Scan for the cell matching the given text and deliver its (X, Y) coordinate at center. 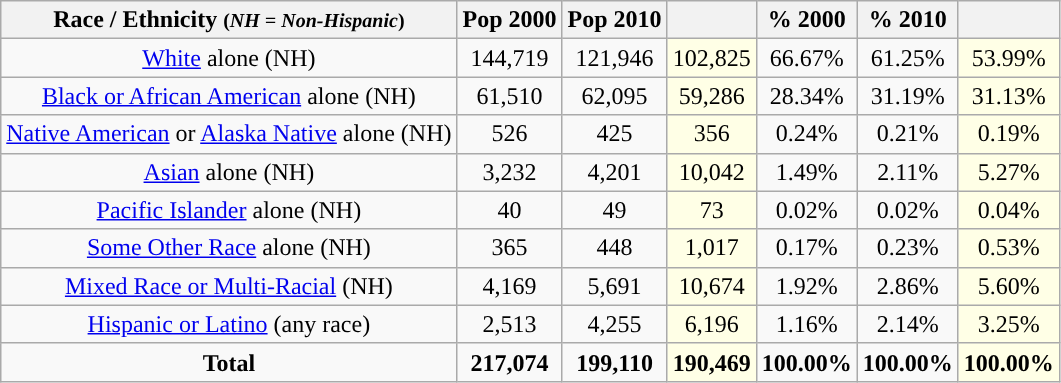
10,042 (712, 172)
Hispanic or Latino (any race) (229, 324)
0.17% (806, 248)
2.14% (908, 324)
59,286 (712, 96)
2.86% (908, 286)
Pop 2000 (510, 20)
31.19% (908, 96)
0.24% (806, 134)
425 (614, 134)
2.11% (908, 172)
Native American or Alaska Native alone (NH) (229, 134)
4,169 (510, 286)
Pacific Islander alone (NH) (229, 210)
2,513 (510, 324)
61.25% (908, 58)
3.25% (1008, 324)
217,074 (510, 362)
526 (510, 134)
Race / Ethnicity (NH = Non-Hispanic) (229, 20)
Asian alone (NH) (229, 172)
% 2010 (908, 20)
Mixed Race or Multi-Racial (NH) (229, 286)
66.67% (806, 58)
3,232 (510, 172)
448 (614, 248)
0.19% (1008, 134)
53.99% (1008, 58)
Total (229, 362)
10,674 (712, 286)
40 (510, 210)
5.27% (1008, 172)
Pop 2010 (614, 20)
0.53% (1008, 248)
144,719 (510, 58)
0.23% (908, 248)
1.49% (806, 172)
356 (712, 134)
White alone (NH) (229, 58)
5.60% (1008, 286)
4,201 (614, 172)
0.04% (1008, 210)
121,946 (614, 58)
5,691 (614, 286)
4,255 (614, 324)
365 (510, 248)
28.34% (806, 96)
6,196 (712, 324)
1,017 (712, 248)
102,825 (712, 58)
62,095 (614, 96)
1.92% (806, 286)
1.16% (806, 324)
199,110 (614, 362)
Black or African American alone (NH) (229, 96)
Some Other Race alone (NH) (229, 248)
190,469 (712, 362)
73 (712, 210)
49 (614, 210)
31.13% (1008, 96)
0.21% (908, 134)
61,510 (510, 96)
% 2000 (806, 20)
